Identify which cell holds the provided text, then report its (x, y) central coordinate. 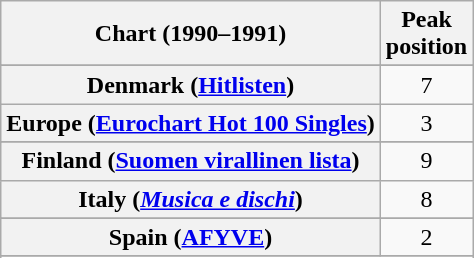
Finland (Suomen virallinen lista) (191, 161)
9 (426, 161)
Chart (1990–1991) (191, 34)
Spain (AFYVE) (191, 237)
Europe (Eurochart Hot 100 Singles) (191, 123)
7 (426, 85)
Italy (Musica e dischi) (191, 199)
8 (426, 199)
2 (426, 237)
Peakposition (426, 34)
Denmark (Hitlisten) (191, 85)
3 (426, 123)
